Scan for the cell matching the given text and deliver its [X, Y] coordinate at center. 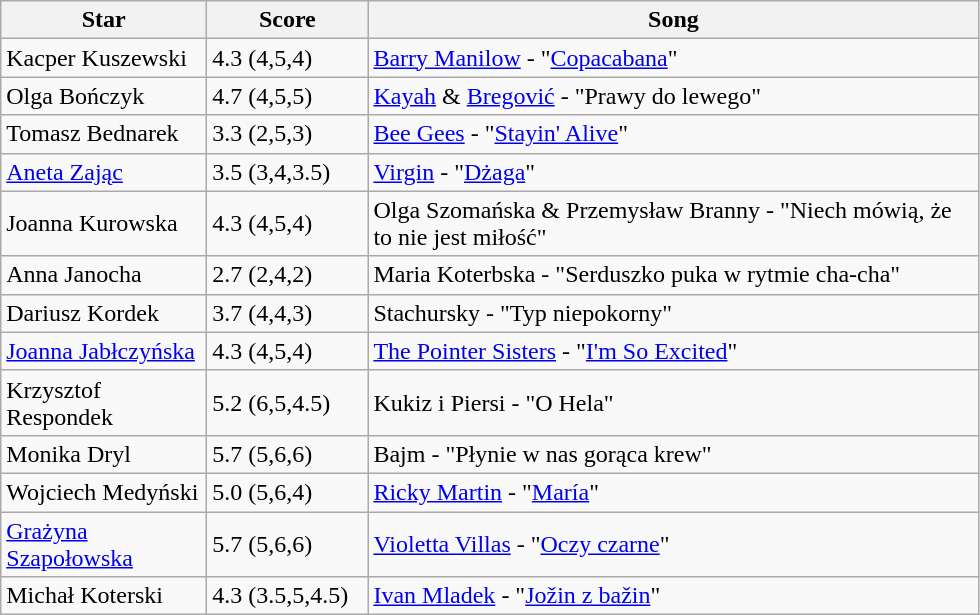
Ivan Mladek - "Jožin z bažin" [674, 596]
Barry Manilow - "Copacabana" [674, 58]
Monika Dryl [104, 454]
Virgin - "Dżaga" [674, 172]
Maria Koterbska - "Serduszko puka w rytmie cha-cha" [674, 275]
5.2 (6,5,4.5) [288, 402]
Song [674, 20]
Olga Szomańska & Przemysław Branny - "Niech mówią, że to nie jest miłość" [674, 224]
Michał Koterski [104, 596]
Wojciech Medyński [104, 492]
4.3 (3.5,5,4.5) [288, 596]
Kacper Kuszewski [104, 58]
Ricky Martin - "María" [674, 492]
5.0 (5,6,4) [288, 492]
Joanna Kurowska [104, 224]
3.3 (2,5,3) [288, 134]
2.7 (2,4,2) [288, 275]
Aneta Zając [104, 172]
Krzysztof Respondek [104, 402]
Anna Janocha [104, 275]
Stachursky - "Typ niepokorny" [674, 313]
Score [288, 20]
Bajm - "Płynie w nas gorąca krew" [674, 454]
Kayah & Bregović - "Prawy do lewego" [674, 96]
Grażyna Szapołowska [104, 544]
Olga Bończyk [104, 96]
Bee Gees - "Stayin' Alive" [674, 134]
The Pointer Sisters - "I'm So Excited" [674, 351]
Kukiz i Piersi - "O Hela" [674, 402]
3.7 (4,4,3) [288, 313]
Violetta Villas - "Oczy czarne" [674, 544]
Tomasz Bednarek [104, 134]
3.5 (3,4,3.5) [288, 172]
Joanna Jabłczyńska [104, 351]
Star [104, 20]
4.7 (4,5,5) [288, 96]
Dariusz Kordek [104, 313]
